For the text-containing cell, return its midpoint in [x, y] coordinate format. 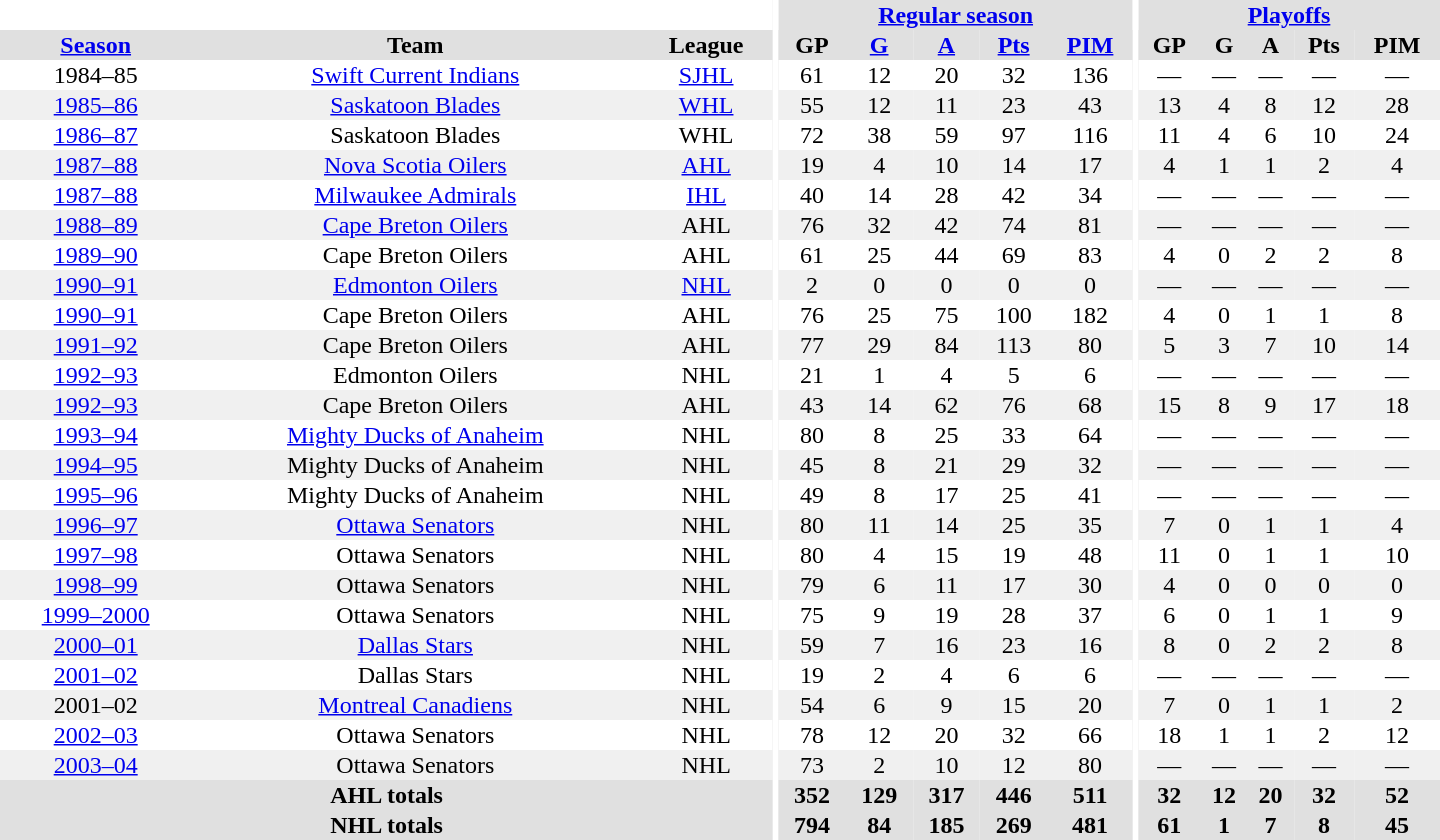
44 [946, 255]
77 [812, 345]
35 [1090, 525]
Milwaukee Admirals [415, 195]
24 [1397, 135]
3 [1224, 345]
136 [1090, 75]
74 [1014, 225]
1994–95 [96, 465]
Swift Current Indians [415, 75]
113 [1014, 345]
Regular season [956, 15]
38 [880, 135]
1998–99 [96, 585]
40 [812, 195]
129 [880, 795]
1984–85 [96, 75]
1991–92 [96, 345]
317 [946, 795]
34 [1090, 195]
2003–04 [96, 765]
64 [1090, 435]
1985–86 [96, 105]
Team [415, 45]
72 [812, 135]
2002–03 [96, 735]
69 [1014, 255]
511 [1090, 795]
62 [946, 405]
1996–97 [96, 525]
54 [812, 705]
55 [812, 105]
1993–94 [96, 435]
Nova Scotia Oilers [415, 165]
352 [812, 795]
33 [1014, 435]
446 [1014, 795]
Playoffs [1289, 15]
AHL totals [386, 795]
1997–98 [96, 555]
116 [1090, 135]
1988–89 [96, 225]
81 [1090, 225]
794 [812, 825]
30 [1090, 585]
79 [812, 585]
1995–96 [96, 495]
League [706, 45]
NHL totals [386, 825]
13 [1170, 105]
Montreal Canadiens [415, 705]
66 [1090, 735]
100 [1014, 315]
SJHL [706, 75]
73 [812, 765]
37 [1090, 615]
97 [1014, 135]
481 [1090, 825]
68 [1090, 405]
182 [1090, 315]
41 [1090, 495]
48 [1090, 555]
Season [96, 45]
49 [812, 495]
1986–87 [96, 135]
1999–2000 [96, 615]
1989–90 [96, 255]
52 [1397, 795]
2000–01 [96, 645]
269 [1014, 825]
78 [812, 735]
83 [1090, 255]
185 [946, 825]
IHL [706, 195]
